Return the (x, y) coordinate for the center point of the cell that contains the specified text.  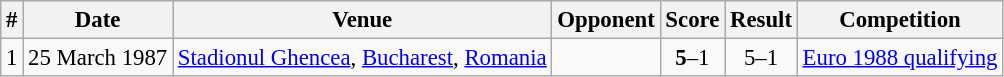
1 (12, 58)
Result (762, 20)
Date (98, 20)
# (12, 20)
Venue (362, 20)
Euro 1988 qualifying (900, 58)
Score (692, 20)
Opponent (606, 20)
Stadionul Ghencea, Bucharest, Romania (362, 58)
Competition (900, 20)
25 March 1987 (98, 58)
